For the text-containing cell, return its midpoint in [x, y] coordinate format. 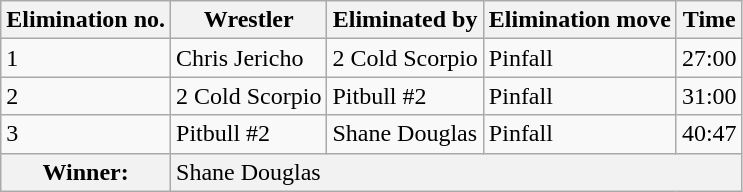
40:47 [709, 134]
2 [86, 96]
Elimination move [580, 20]
Wrestler [249, 20]
Elimination no. [86, 20]
Chris Jericho [249, 58]
Time [709, 20]
Winner: [86, 172]
1 [86, 58]
27:00 [709, 58]
3 [86, 134]
31:00 [709, 96]
Eliminated by [405, 20]
